Find where the given text appears and provide that cell's center as [x, y] coordinate. 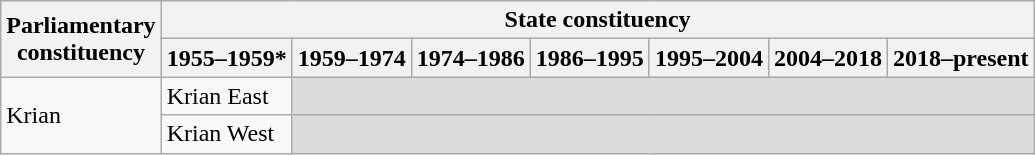
1955–1959* [226, 58]
1974–1986 [470, 58]
Krian East [226, 96]
2018–present [960, 58]
Krian [81, 115]
1995–2004 [708, 58]
1986–1995 [590, 58]
1959–1974 [352, 58]
Parliamentaryconstituency [81, 39]
Krian West [226, 134]
State constituency [598, 20]
2004–2018 [828, 58]
